For the text-containing cell, return its midpoint in [X, Y] coordinate format. 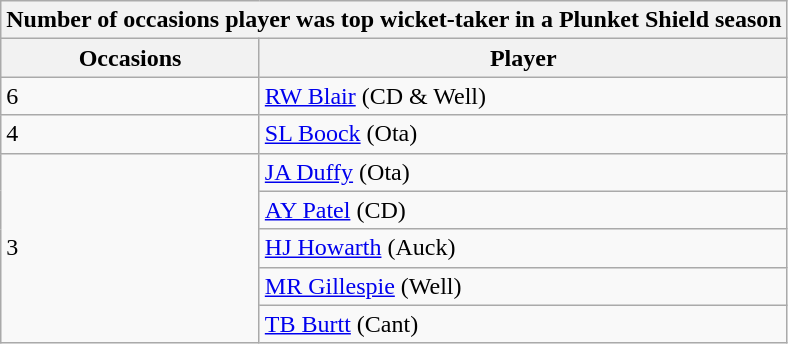
Occasions [130, 58]
4 [130, 134]
TB Burtt (Cant) [523, 324]
JA Duffy (Ota) [523, 172]
MR Gillespie (Well) [523, 286]
AY Patel (CD) [523, 210]
SL Boock (Ota) [523, 134]
HJ Howarth (Auck) [523, 248]
Player [523, 58]
Number of occasions player was top wicket-taker in a Plunket Shield season [394, 20]
6 [130, 96]
3 [130, 248]
RW Blair (CD & Well) [523, 96]
